Pinpoint the cell where the given text exists, returning its (x, y) midpoint coordinate. 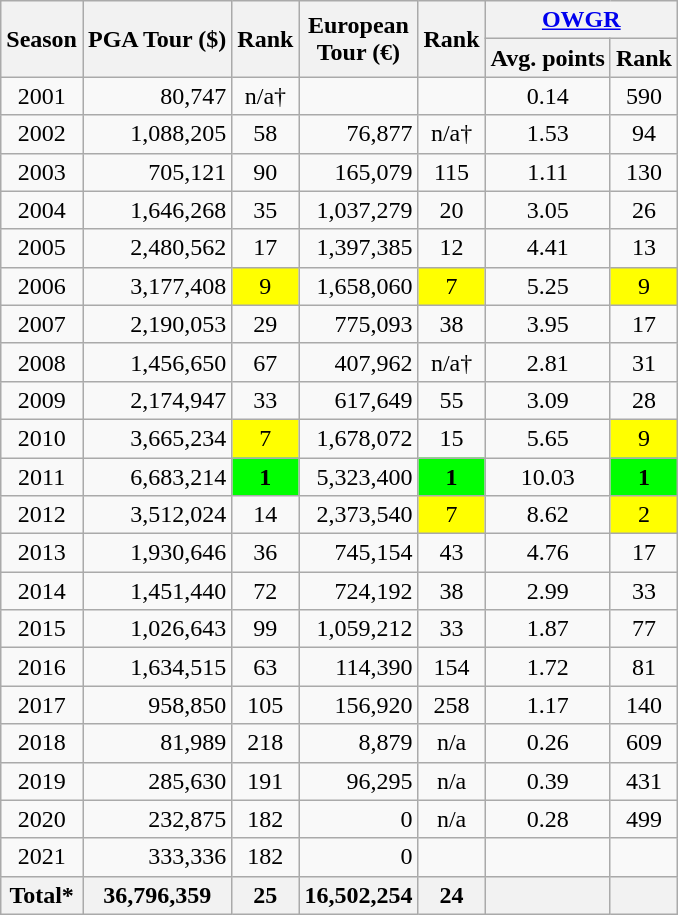
165,079 (358, 172)
80,747 (156, 96)
590 (644, 96)
14 (266, 515)
Season (42, 39)
2016 (42, 667)
0.39 (548, 781)
25 (266, 895)
10.03 (548, 477)
81,989 (156, 743)
77 (644, 629)
35 (266, 210)
1,930,646 (156, 553)
1.17 (548, 705)
5,323,400 (358, 477)
43 (452, 553)
3.95 (548, 324)
1,646,268 (156, 210)
2021 (42, 857)
63 (266, 667)
OWGR (581, 20)
3,665,234 (156, 438)
156,920 (358, 705)
431 (644, 781)
6,683,214 (156, 477)
2.99 (548, 591)
0.26 (548, 743)
2014 (42, 591)
2008 (42, 362)
105 (266, 705)
2001 (42, 96)
76,877 (358, 134)
36 (266, 553)
3,177,408 (156, 286)
154 (452, 667)
1.87 (548, 629)
1.11 (548, 172)
1,658,060 (358, 286)
99 (266, 629)
24 (452, 895)
775,093 (358, 324)
2006 (42, 286)
1.53 (548, 134)
20 (452, 210)
12 (452, 248)
3.05 (548, 210)
0.14 (548, 96)
115 (452, 172)
2012 (42, 515)
2011 (42, 477)
1,088,205 (156, 134)
2009 (42, 400)
2013 (42, 553)
3.09 (548, 400)
2,190,053 (156, 324)
55 (452, 400)
1,059,212 (358, 629)
2,174,947 (156, 400)
5.25 (548, 286)
Avg. points (548, 58)
2017 (42, 705)
333,336 (156, 857)
1,451,440 (156, 591)
2004 (42, 210)
4.41 (548, 248)
1,634,515 (156, 667)
8.62 (548, 515)
2007 (42, 324)
28 (644, 400)
218 (266, 743)
96,295 (358, 781)
72 (266, 591)
1,037,279 (358, 210)
2.81 (548, 362)
1,456,650 (156, 362)
2015 (42, 629)
31 (644, 362)
29 (266, 324)
81 (644, 667)
609 (644, 743)
1,678,072 (358, 438)
705,121 (156, 172)
58 (266, 134)
2 (644, 515)
Total* (42, 895)
1,397,385 (358, 248)
67 (266, 362)
90 (266, 172)
958,850 (156, 705)
2020 (42, 819)
36,796,359 (156, 895)
5.65 (548, 438)
140 (644, 705)
1.72 (548, 667)
0.28 (548, 819)
2,480,562 (156, 248)
499 (644, 819)
232,875 (156, 819)
3,512,024 (156, 515)
617,649 (358, 400)
2,373,540 (358, 515)
2018 (42, 743)
15 (452, 438)
407,962 (358, 362)
191 (266, 781)
2003 (42, 172)
1,026,643 (156, 629)
2005 (42, 248)
114,390 (358, 667)
2019 (42, 781)
258 (452, 705)
2002 (42, 134)
16,502,254 (358, 895)
13 (644, 248)
285,630 (156, 781)
4.76 (548, 553)
94 (644, 134)
724,192 (358, 591)
745,154 (358, 553)
EuropeanTour (€) (358, 39)
2010 (42, 438)
8,879 (358, 743)
PGA Tour ($) (156, 39)
26 (644, 210)
130 (644, 172)
